Provide the [X, Y] coordinate of the cell's center where the given text is located.  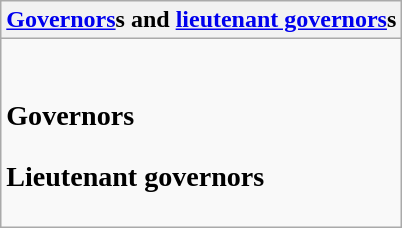
Governorss and lieutenant governorss [202, 20]
GovernorsLieutenant governors [202, 133]
